Scan for the cell matching the given text and deliver its (x, y) coordinate at center. 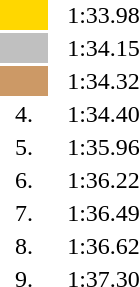
5. (24, 147)
4. (24, 114)
7. (24, 213)
8. (24, 246)
6. (24, 180)
